Find where the given text appears and provide that cell's center as [X, Y] coordinate. 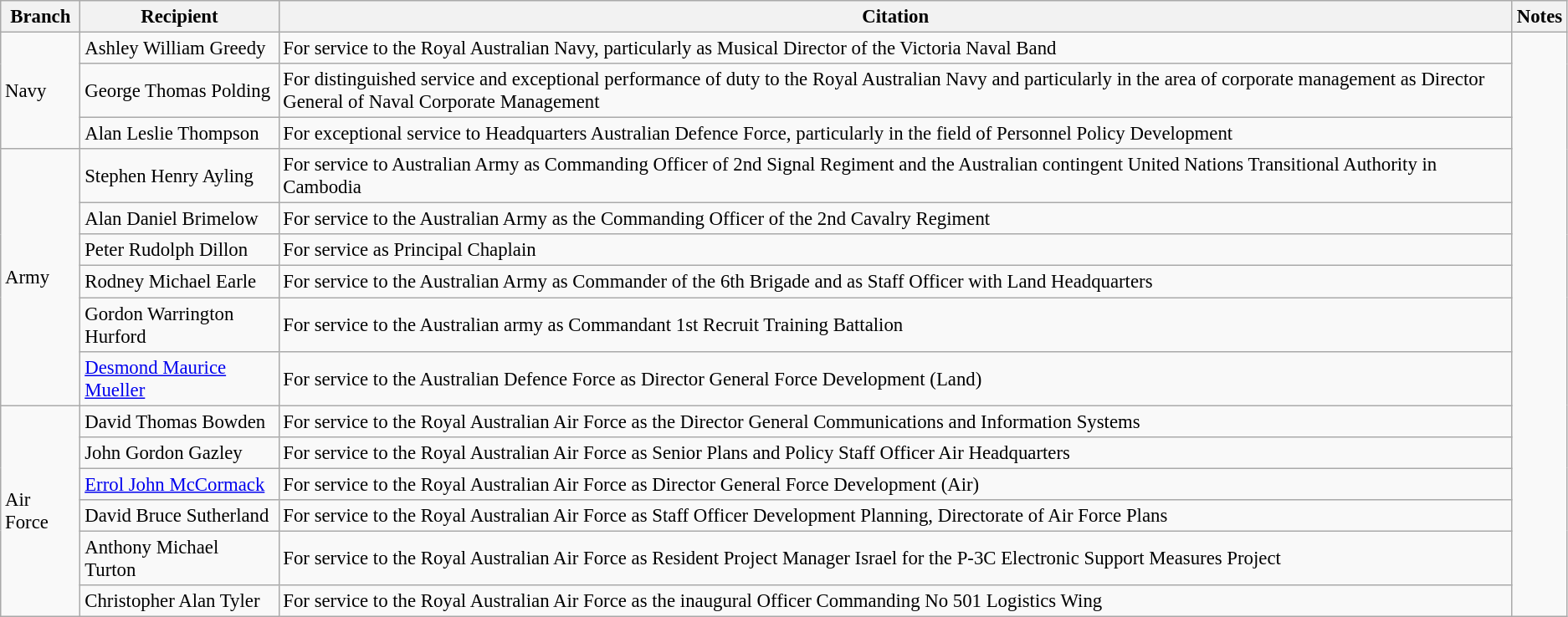
For service to the Royal Australian Air Force as Resident Project Manager Israel for the P-3C Electronic Support Measures Project [895, 558]
Errol John McCormack [179, 484]
Army [40, 278]
Citation [895, 17]
Rodney Michael Earle [179, 282]
Air Force [40, 512]
For service to the Royal Australian Air Force as Staff Officer Development Planning, Directorate of Air Force Plans [895, 516]
Gordon Warrington Hurford [179, 324]
For service to the Royal Australian Air Force as the Director General Communications and Information Systems [895, 421]
Branch [40, 17]
For service to the Royal Australian Air Force as Senior Plans and Policy Staff Officer Air Headquarters [895, 452]
Anthony Michael Turton [179, 558]
George Thomas Polding [179, 90]
For service to the Australian Army as Commander of the 6th Brigade and as Staff Officer with Land Headquarters [895, 282]
Navy [40, 91]
Desmond Maurice Mueller [179, 378]
David Thomas Bowden [179, 421]
Alan Daniel Brimelow [179, 219]
David Bruce Sutherland [179, 516]
For service to the Royal Australian Air Force as the inaugural Officer Commanding No 501 Logistics Wing [895, 601]
Stephen Henry Ayling [179, 176]
For service to the Australian army as Commandant 1st Recruit Training Battalion [895, 324]
John Gordon Gazley [179, 452]
For service to the Australian Defence Force as Director General Force Development (Land) [895, 378]
For exceptional service to Headquarters Australian Defence Force, particularly in the field of Personnel Policy Development [895, 134]
Notes [1540, 17]
Ashley William Greedy [179, 48]
For service as Principal Chaplain [895, 250]
Recipient [179, 17]
Alan Leslie Thompson [179, 134]
For service to the Australian Army as the Commanding Officer of the 2nd Cavalry Regiment [895, 219]
For service to the Royal Australian Air Force as Director General Force Development (Air) [895, 484]
Christopher Alan Tyler [179, 601]
For service to the Royal Australian Navy, particularly as Musical Director of the Victoria Naval Band [895, 48]
Peter Rudolph Dillon [179, 250]
